Capture the cell that displays the provided text and extract its (X, Y) central coordinate. 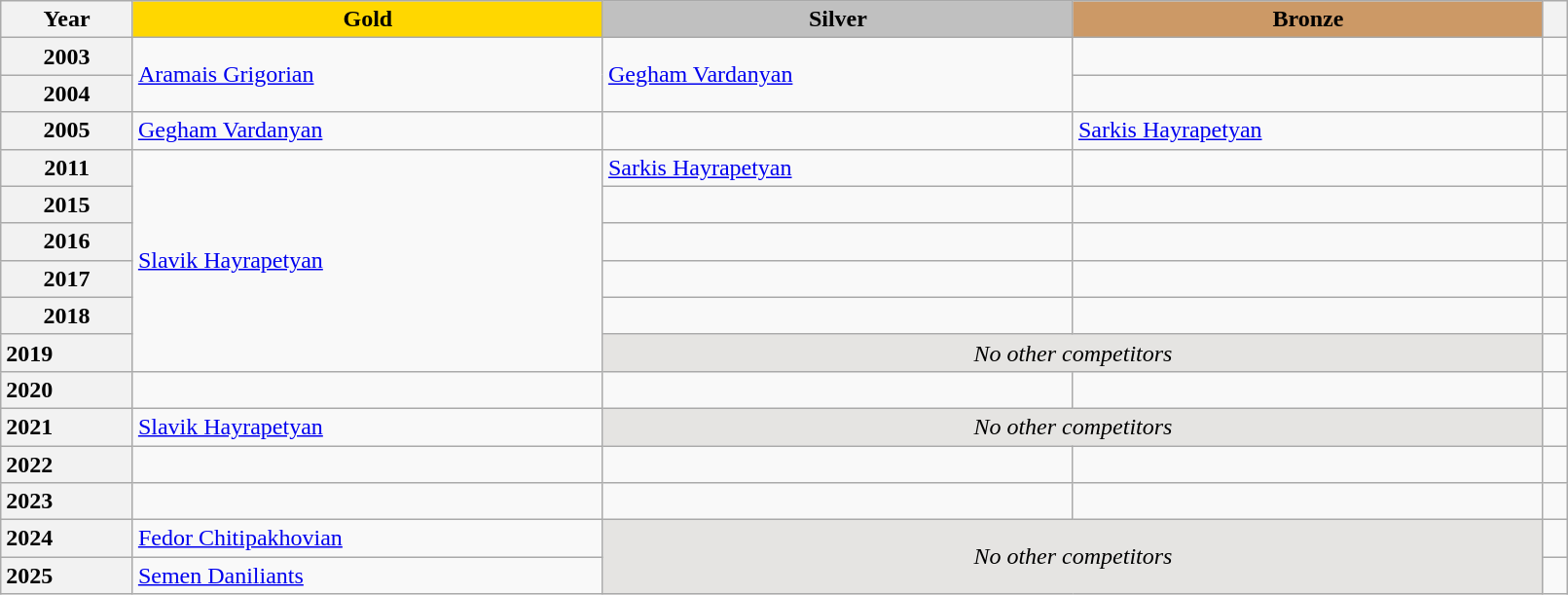
2004 (67, 93)
Aramais Grigorian (368, 75)
2018 (67, 316)
2015 (67, 205)
2016 (67, 242)
2025 (67, 576)
2005 (67, 130)
Silver (837, 19)
2022 (67, 465)
Gold (368, 19)
2011 (67, 167)
2021 (67, 427)
2020 (67, 390)
Fedor Chitipakhovian (368, 539)
2017 (67, 279)
2023 (67, 502)
Semen Daniliants (368, 576)
2019 (67, 353)
2003 (67, 56)
Bronze (1308, 19)
Year (67, 19)
2024 (67, 539)
